Pinpoint the cell where the given text exists, returning its (X, Y) midpoint coordinate. 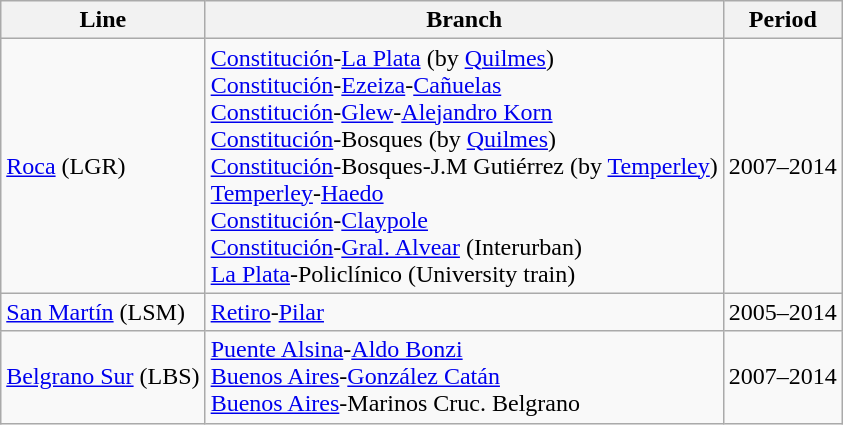
Line (103, 20)
Period (782, 20)
Branch (464, 20)
Puente Alsina-Aldo Bonzi Buenos Aires-González Catán Buenos Aires-Marinos Cruc. Belgrano (464, 377)
Retiro-Pilar (464, 312)
2005–2014 (782, 312)
Belgrano Sur (LBS) (103, 377)
Roca (LGR) (103, 166)
San Martín (LSM) (103, 312)
